Return [X, Y] of the center of cell containing provided text 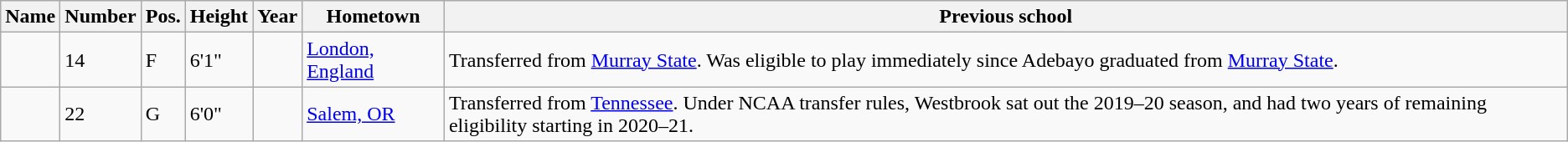
London, England [374, 60]
14 [101, 60]
Hometown [374, 17]
Transferred from Murray State. Was eligible to play immediately since Adebayo graduated from Murray State. [1005, 60]
6'1" [219, 60]
Year [278, 17]
G [162, 114]
Previous school [1005, 17]
Number [101, 17]
6'0" [219, 114]
22 [101, 114]
Height [219, 17]
F [162, 60]
Name [30, 17]
Pos. [162, 17]
Salem, OR [374, 114]
